Provide the (x, y) coordinate of the cell's center where the given text is located.  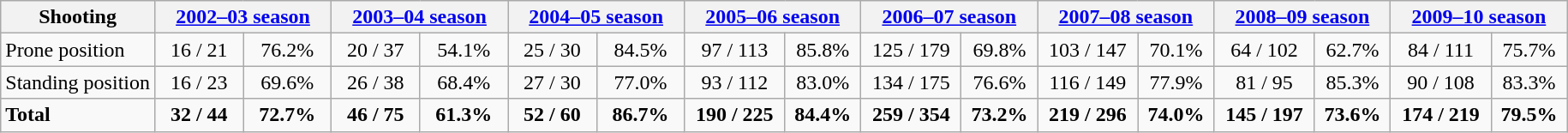
75.7% (1529, 50)
2003–04 season (420, 17)
27 / 30 (552, 82)
76.6% (999, 82)
76.2% (288, 50)
84.5% (641, 50)
Prone position (78, 50)
Shooting (78, 17)
73.6% (1352, 115)
174 / 219 (1441, 115)
46 / 75 (375, 115)
103 / 147 (1088, 50)
85.3% (1352, 82)
93 / 112 (735, 82)
Total (78, 115)
2004–05 season (596, 17)
52 / 60 (552, 115)
145 / 197 (1265, 115)
32 / 44 (199, 115)
16 / 23 (199, 82)
70.1% (1176, 50)
74.0% (1176, 115)
73.2% (999, 115)
125 / 179 (912, 50)
83.3% (1529, 82)
85.8% (823, 50)
97 / 113 (735, 50)
84 / 111 (1441, 50)
86.7% (641, 115)
116 / 149 (1088, 82)
84.4% (823, 115)
259 / 354 (912, 115)
61.3% (464, 115)
20 / 37 (375, 50)
2008–09 season (1302, 17)
72.7% (288, 115)
64 / 102 (1265, 50)
83.0% (823, 82)
62.7% (1352, 50)
2007–08 season (1126, 17)
134 / 175 (912, 82)
69.8% (999, 50)
69.6% (288, 82)
2002–03 season (242, 17)
77.9% (1176, 82)
81 / 95 (1265, 82)
25 / 30 (552, 50)
16 / 21 (199, 50)
90 / 108 (1441, 82)
2009–10 season (1479, 17)
79.5% (1529, 115)
2005–06 season (773, 17)
Standing position (78, 82)
190 / 225 (735, 115)
68.4% (464, 82)
26 / 38 (375, 82)
2006–07 season (949, 17)
219 / 296 (1088, 115)
54.1% (464, 50)
77.0% (641, 82)
